From the cell containing the given text, extract its center point as [X, Y] coordinate. 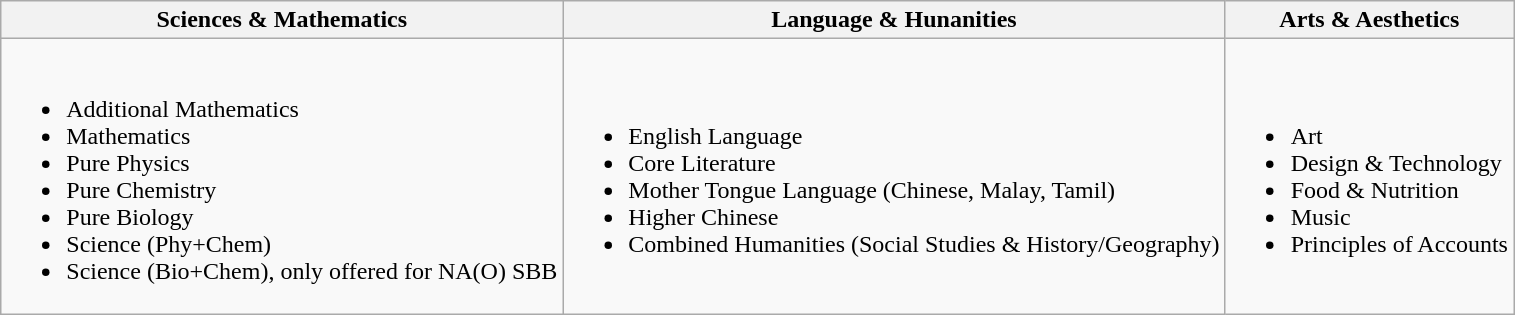
English LanguageCore LiteratureMother Tongue Language (Chinese, Malay, Tamil)Higher ChineseCombined Humanities (Social Studies & History/Geography) [894, 176]
Language & Hunanities [894, 20]
Arts & Aesthetics [1369, 20]
ArtDesign & TechnologyFood & NutritionMusicPrinciples of Accounts [1369, 176]
Additional MathematicsMathematicsPure PhysicsPure ChemistryPure BiologyScience (Phy+Chem)Science (Bio+Chem), only offered for NA(O) SBB [282, 176]
Sciences & Mathematics [282, 20]
